Return (x, y) of the center of cell containing provided text 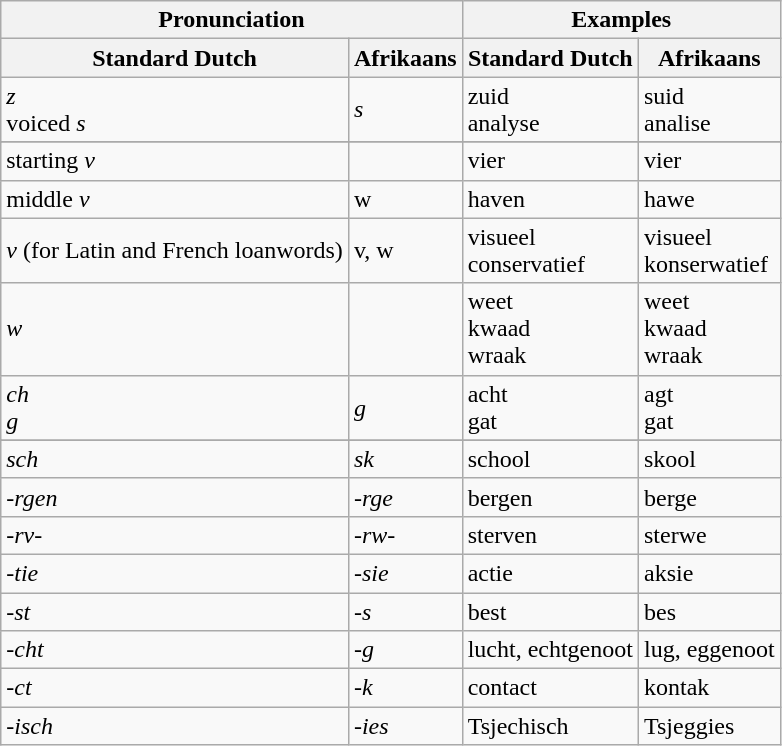
agt gat (709, 408)
g (405, 408)
-rw- (405, 535)
middle v (175, 199)
berge (709, 497)
acht gat (550, 408)
-rv- (175, 535)
s (405, 110)
lug, eggenoot (709, 650)
sk (405, 459)
-g (405, 650)
visueel konserwatief (709, 250)
suid analise (709, 110)
Examples (621, 20)
-rge (405, 497)
v, w (405, 250)
haven (550, 199)
sch (175, 459)
lucht, echtgenoot (550, 650)
v (for Latin and French loanwords) (175, 250)
-st (175, 611)
actie (550, 573)
ch g (175, 408)
hawe (709, 199)
contact (550, 688)
z voiced s (175, 110)
Tsjeggies (709, 726)
-rgen (175, 497)
-tie (175, 573)
sterven (550, 535)
bes (709, 611)
kontak (709, 688)
starting v (175, 161)
-isch (175, 726)
-cht (175, 650)
-ies (405, 726)
skool (709, 459)
visueel conservatief (550, 250)
Pronunciation (232, 20)
school (550, 459)
-sie (405, 573)
Tsjechisch (550, 726)
-s (405, 611)
best (550, 611)
-k (405, 688)
zuid analyse (550, 110)
aksie (709, 573)
sterwe (709, 535)
-ct (175, 688)
bergen (550, 497)
